Detect which cell encompasses the target text, then output its [x, y] center coordinate. 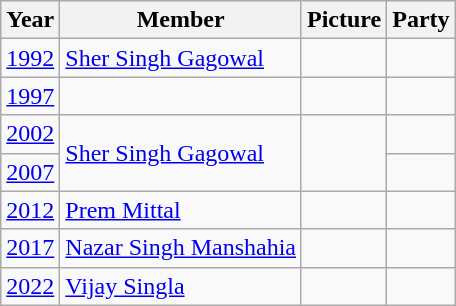
Prem Mittal [181, 210]
Nazar Singh Manshahia [181, 248]
Picture [344, 20]
Year [30, 20]
2012 [30, 210]
Member [181, 20]
1997 [30, 96]
Vijay Singla [181, 286]
2007 [30, 172]
2002 [30, 134]
1992 [30, 58]
2022 [30, 286]
2017 [30, 248]
Party [421, 20]
